For the text-containing cell, return its midpoint in (X, Y) coordinate format. 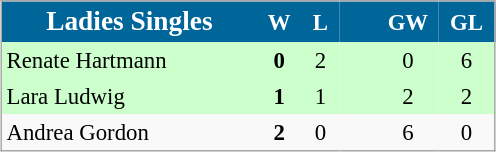
GL (467, 22)
W (280, 22)
Lara Ludwig (129, 96)
GW (408, 22)
L (321, 22)
Renate Hartmann (129, 60)
Ladies Singles (129, 22)
Andrea Gordon (129, 132)
